For the text-containing cell, return its midpoint in (x, y) coordinate format. 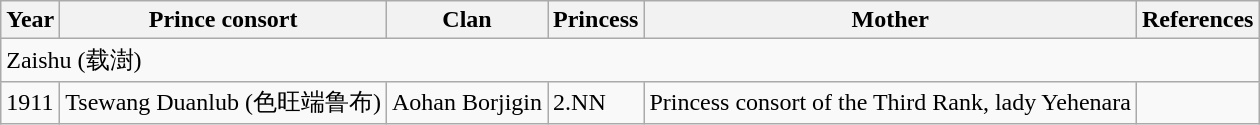
Prince consort (224, 20)
1911 (30, 102)
Tsewang Duanlub (色旺端鲁布) (224, 102)
2.NN (596, 102)
Mother (890, 20)
Aohan Borjigin (466, 102)
Year (30, 20)
Princess (596, 20)
Zaishu (载澍) (630, 60)
References (1198, 20)
Clan (466, 20)
Princess consort of the Third Rank, lady Yehenara (890, 102)
